Scan for the cell matching the given text and deliver its [x, y] coordinate at center. 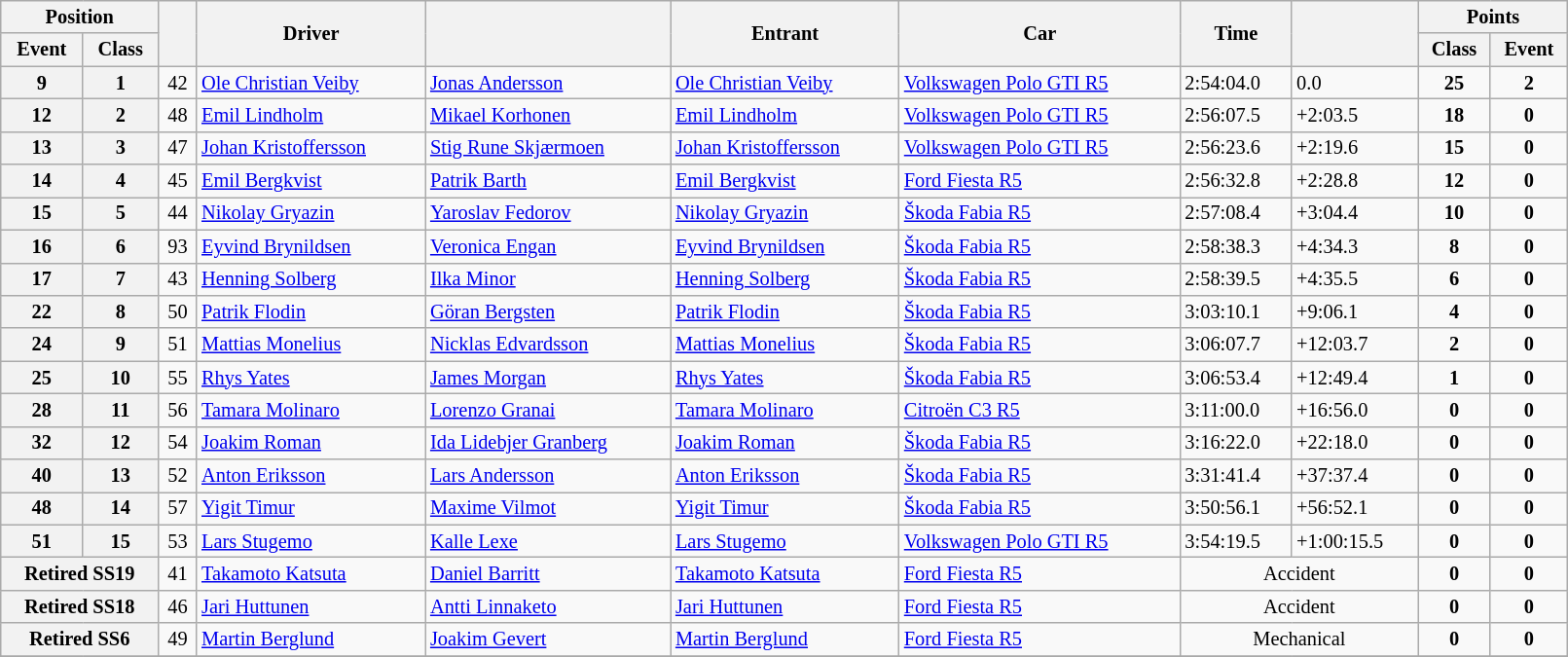
3:11:00.0 [1236, 410]
3:54:19.5 [1236, 541]
+2:03.5 [1355, 115]
Ilka Minor [548, 279]
Stig Rune Skjærmoen [548, 148]
56 [178, 410]
2:54:04.0 [1236, 83]
50 [178, 311]
Jonas Andersson [548, 83]
Citroën C3 R5 [1039, 410]
2:57:08.4 [1236, 213]
Driver [311, 33]
+4:35.5 [1355, 279]
5 [121, 213]
43 [178, 279]
Mechanical [1300, 639]
Car [1039, 33]
32 [42, 443]
44 [178, 213]
3 [121, 148]
18 [1454, 115]
+37:37.4 [1355, 476]
3:06:07.7 [1236, 345]
Points [1493, 17]
Mikael Korhonen [548, 115]
Time [1236, 33]
+1:00:15.5 [1355, 541]
42 [178, 83]
Retired SS19 [80, 573]
54 [178, 443]
Antti Linnaketo [548, 606]
Göran Bergsten [548, 311]
28 [42, 410]
James Morgan [548, 378]
Yaroslav Fedorov [548, 213]
+22:18.0 [1355, 443]
+9:06.1 [1355, 311]
Lorenzo Granai [548, 410]
53 [178, 541]
55 [178, 378]
24 [42, 345]
17 [42, 279]
Patrik Barth [548, 181]
57 [178, 508]
22 [42, 311]
40 [42, 476]
93 [178, 246]
52 [178, 476]
Position [80, 17]
2:58:38.3 [1236, 246]
2:58:39.5 [1236, 279]
+2:19.6 [1355, 148]
Ida Lidebjer Granberg [548, 443]
2:56:32.8 [1236, 181]
2:56:23.6 [1236, 148]
+12:03.7 [1355, 345]
7 [121, 279]
+2:28.8 [1355, 181]
41 [178, 573]
2:56:07.5 [1236, 115]
16 [42, 246]
Retired SS18 [80, 606]
49 [178, 639]
3:31:41.4 [1236, 476]
Kalle Lexe [548, 541]
+3:04.4 [1355, 213]
47 [178, 148]
0.0 [1355, 83]
46 [178, 606]
+4:34.3 [1355, 246]
+12:49.4 [1355, 378]
Lars Andersson [548, 476]
Entrant [784, 33]
Joakim Gevert [548, 639]
3:50:56.1 [1236, 508]
3:06:53.4 [1236, 378]
Retired SS6 [80, 639]
Daniel Barritt [548, 573]
+16:56.0 [1355, 410]
Maxime Vilmot [548, 508]
3:16:22.0 [1236, 443]
Nicklas Edvardsson [548, 345]
Veronica Engan [548, 246]
+56:52.1 [1355, 508]
11 [121, 410]
45 [178, 181]
3:03:10.1 [1236, 311]
